For the text-containing cell, return its midpoint in [x, y] coordinate format. 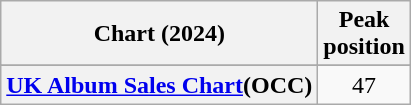
UK Album Sales Chart(OCC) [160, 85]
Peakposition [364, 34]
Chart (2024) [160, 34]
47 [364, 85]
